From the cell containing the given text, extract its center point as (X, Y) coordinate. 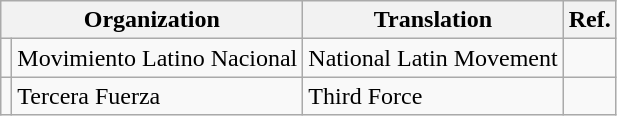
Translation (433, 20)
Ref. (590, 20)
National Latin Movement (433, 58)
Third Force (433, 96)
Movimiento Latino Nacional (158, 58)
Tercera Fuerza (158, 96)
Organization (152, 20)
